Search for the cell housing the specified text and yield its [x, y] center coordinate. 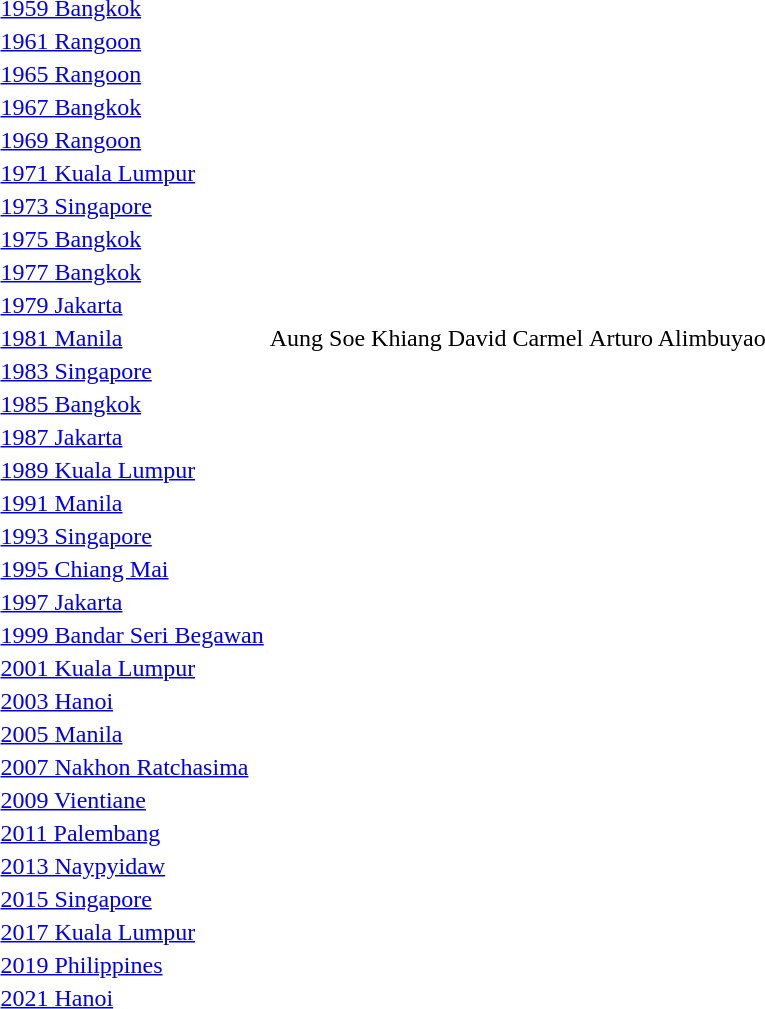
David Carmel [515, 338]
Aung Soe Khiang [356, 338]
